Detect which cell encompasses the target text, then output its [X, Y] center coordinate. 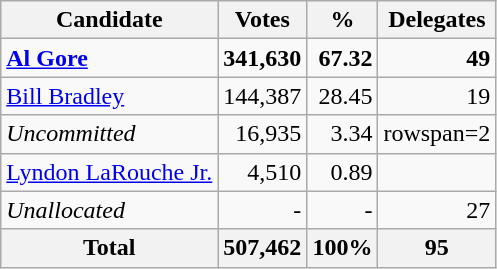
100% [342, 248]
Total [110, 248]
Candidate [110, 20]
27 [437, 210]
341,630 [262, 58]
Delegates [437, 20]
0.89 [342, 172]
Uncommitted [110, 134]
67.32 [342, 58]
16,935 [262, 134]
Al Gore [110, 58]
Unallocated [110, 210]
3.34 [342, 134]
95 [437, 248]
Bill Bradley [110, 96]
% [342, 20]
49 [437, 58]
Lyndon LaRouche Jr. [110, 172]
19 [437, 96]
4,510 [262, 172]
28.45 [342, 96]
Votes [262, 20]
144,387 [262, 96]
507,462 [262, 248]
rowspan=2 [437, 134]
